Detect which cell encompasses the target text, then output its (x, y) center coordinate. 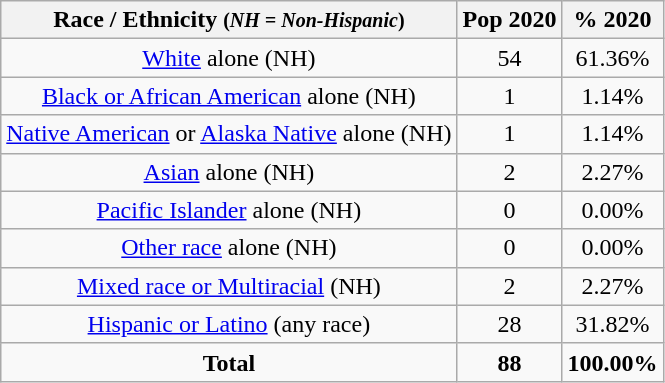
100.00% (612, 362)
Native American or Alaska Native alone (NH) (229, 134)
Asian alone (NH) (229, 172)
% 2020 (612, 20)
Race / Ethnicity (NH = Non-Hispanic) (229, 20)
28 (510, 324)
Pop 2020 (510, 20)
61.36% (612, 58)
White alone (NH) (229, 58)
Pacific Islander alone (NH) (229, 210)
Mixed race or Multiracial (NH) (229, 286)
Total (229, 362)
88 (510, 362)
54 (510, 58)
Other race alone (NH) (229, 248)
Hispanic or Latino (any race) (229, 324)
Black or African American alone (NH) (229, 96)
31.82% (612, 324)
